Identify which cell holds the provided text, then report its (x, y) central coordinate. 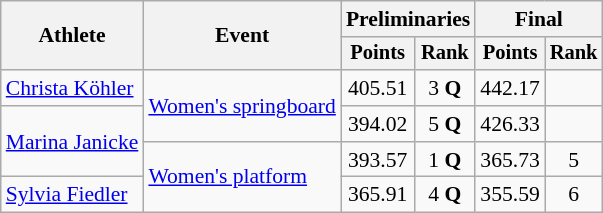
Women's platform (242, 178)
3 Q (444, 88)
394.02 (378, 124)
365.91 (378, 195)
Athlete (72, 36)
426.33 (510, 124)
Marina Janicke (72, 142)
Final (538, 19)
393.57 (378, 160)
4 Q (444, 195)
355.59 (510, 195)
Sylvia Fiedler (72, 195)
1 Q (444, 160)
Women's springboard (242, 106)
365.73 (510, 160)
Christa Köhler (72, 88)
5 (574, 160)
5 Q (444, 124)
6 (574, 195)
405.51 (378, 88)
Preliminaries (408, 19)
442.17 (510, 88)
Event (242, 36)
